Find where the given text appears and provide that cell's center as [X, Y] coordinate. 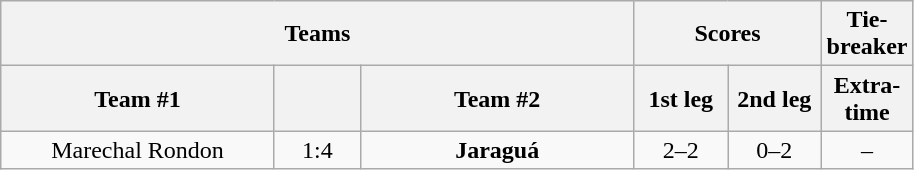
– [867, 150]
1st leg [681, 98]
0–2 [775, 150]
Scores [728, 34]
Extra-time [867, 98]
2–2 [681, 150]
Team #2 [497, 98]
2nd leg [775, 98]
Jaraguá [497, 150]
Team #1 [138, 98]
1:4 [317, 150]
Teams [318, 34]
Marechal Rondon [138, 150]
Tie-breaker [867, 34]
